Extract the (x, y) coordinate from the center of the cell holding the provided text.  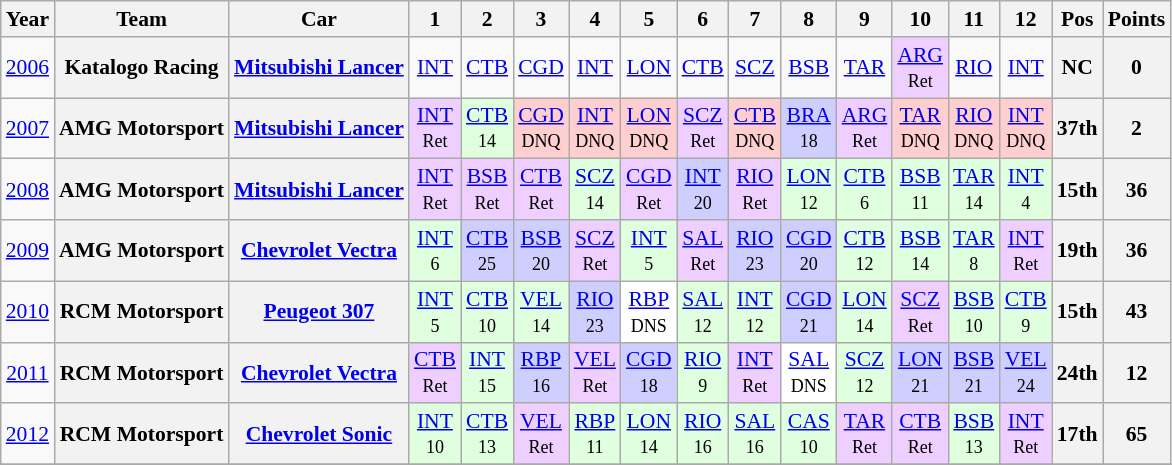
2012 (28, 434)
CGD18 (649, 372)
VEL14 (541, 312)
5 (649, 19)
Pos (1078, 19)
NC (1078, 68)
BSBRet (487, 190)
BSB20 (541, 250)
2010 (28, 312)
SAL16 (755, 434)
6 (703, 19)
CGD21 (809, 312)
SCZ (755, 68)
Chevrolet Sonic (319, 434)
7 (755, 19)
SAL12 (703, 312)
Points (1137, 19)
2006 (28, 68)
CTB9 (1026, 312)
LON (649, 68)
3 (541, 19)
LON12 (809, 190)
CTB13 (487, 434)
2011 (28, 372)
11 (974, 19)
37th (1078, 128)
CTB10 (487, 312)
SALDNS (809, 372)
Peugeot 307 (319, 312)
TARDNQ (920, 128)
19th (1078, 250)
BSB21 (974, 372)
CTB12 (865, 250)
10 (920, 19)
65 (1137, 434)
BSB14 (920, 250)
2008 (28, 190)
CGDDNQ (541, 128)
RBP11 (595, 434)
BSB11 (920, 190)
TARRet (865, 434)
RBP16 (541, 372)
BSB10 (974, 312)
17th (1078, 434)
TAR14 (974, 190)
INT4 (1026, 190)
SCZ12 (865, 372)
BSB13 (974, 434)
1 (435, 19)
Car (319, 19)
BSB (809, 68)
LON21 (920, 372)
CGD (541, 68)
CTB25 (487, 250)
2009 (28, 250)
SALRet (703, 250)
LONDNQ (649, 128)
INT20 (703, 190)
9 (865, 19)
CGD20 (809, 250)
CGDRet (649, 190)
VEL24 (1026, 372)
INT12 (755, 312)
RIORet (755, 190)
INT6 (435, 250)
RIODNQ (974, 128)
8 (809, 19)
Team (142, 19)
TAR (865, 68)
43 (1137, 312)
CTB6 (865, 190)
RIO (974, 68)
INT15 (487, 372)
2007 (28, 128)
RIO16 (703, 434)
CTBDNQ (755, 128)
0 (1137, 68)
INT10 (435, 434)
BRA18 (809, 128)
RIO9 (703, 372)
CTB14 (487, 128)
Year (28, 19)
CAS10 (809, 434)
RBPDNS (649, 312)
4 (595, 19)
SCZ14 (595, 190)
TAR8 (974, 250)
24th (1078, 372)
Katalogo Racing (142, 68)
